Extract the [x, y] coordinate from the center of the cell holding the provided text.  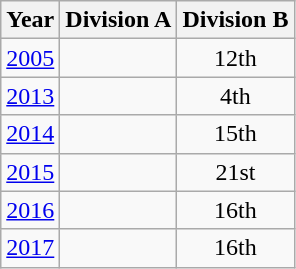
2017 [30, 248]
12th [236, 58]
Year [30, 20]
21st [236, 172]
2014 [30, 134]
2013 [30, 96]
2015 [30, 172]
2005 [30, 58]
2016 [30, 210]
15th [236, 134]
Division B [236, 20]
Division A [118, 20]
4th [236, 96]
